Identify which cell holds the provided text, then report its [X, Y] central coordinate. 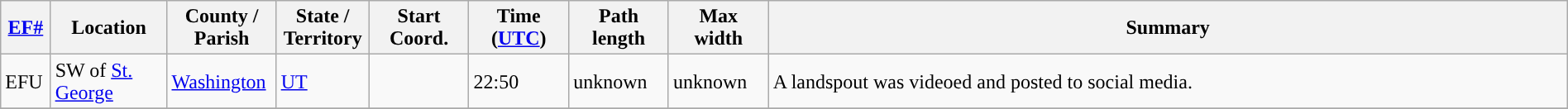
Time (UTC) [519, 28]
Washington [222, 81]
EFU [26, 81]
Start Coord. [418, 28]
22:50 [519, 81]
SW of St. George [109, 81]
EF# [26, 28]
County / Parish [222, 28]
Summary [1168, 28]
Max width [718, 28]
UT [323, 81]
State / Territory [323, 28]
Path length [619, 28]
A landspout was videoed and posted to social media. [1168, 81]
Location [109, 28]
